Locate the cell with the specified text and output its [X, Y] center coordinate. 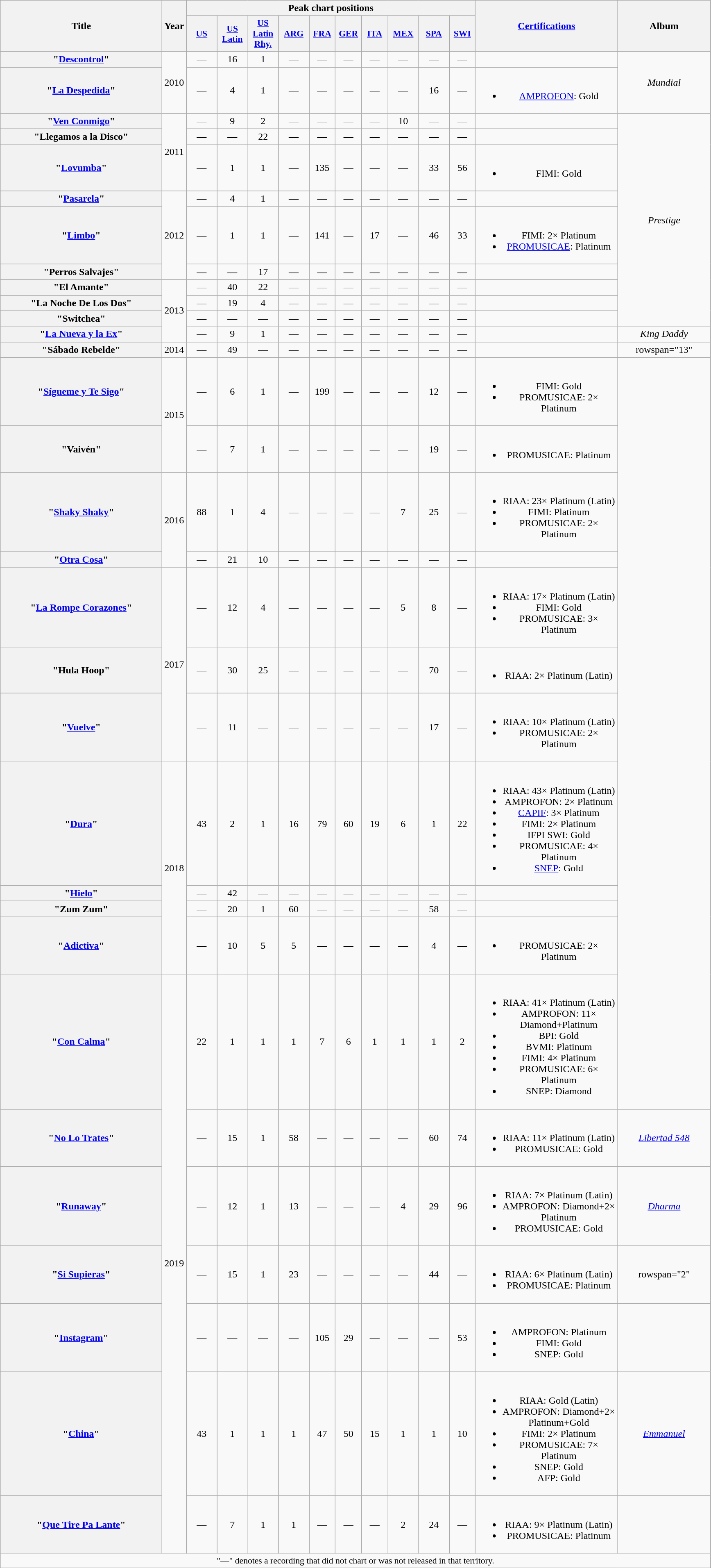
FIMI: 2× PlatinumPROMUSICAE: Platinum [546, 235]
Album [664, 26]
30 [233, 670]
"Vaivén" [81, 449]
"China" [81, 1434]
8 [434, 607]
"La Despedida" [81, 90]
70 [434, 670]
56 [462, 168]
ITA [375, 34]
FRA [322, 34]
46 [434, 235]
141 [322, 235]
AMPROFON: PlatinumFIMI: GoldSNEP: Gold [546, 1338]
2015 [174, 415]
"Si Supieras" [81, 1275]
105 [322, 1338]
Libertad 548 [664, 1138]
"Ven Conmigo" [81, 121]
AMPROFON: Gold [546, 90]
RIAA: 41× Platinum (Latin)AMPROFON: 11× Diamond+PlatinumBPI: GoldBVMI: PlatinumFIMI: 4× PlatinumPROMUSICAE: 6× PlatinumSNEP: Diamond [546, 1042]
Dharma [664, 1206]
"Zum Zum" [81, 909]
2016 [174, 520]
"Sígueme y Te Sigo" [81, 392]
MEX [403, 34]
53 [462, 1338]
rowspan="2" [664, 1275]
13 [294, 1206]
"Que Tire Pa Lante" [81, 1524]
40 [233, 287]
"Switchea" [81, 318]
20 [233, 909]
"Shaky Shaky" [81, 512]
2013 [174, 311]
88 [202, 512]
USLatinRhy. [263, 34]
Certifications [546, 26]
Peak chart positions [331, 8]
King Daddy [664, 334]
24 [434, 1524]
SWI [462, 34]
2018 [174, 868]
PROMUSICAE: 2× Platinum [546, 945]
Year [174, 26]
"Con Calma" [81, 1042]
23 [294, 1275]
"Perros Salvajes" [81, 272]
2012 [174, 235]
"La Nueva y la Ex" [81, 334]
USLatin [233, 34]
"Pasarela" [81, 199]
96 [462, 1206]
"Hula Hoop" [81, 670]
"Adictiva" [81, 945]
Mundial [664, 82]
ARG [294, 34]
"Llegamos a la Disco" [81, 137]
"Sábado Rebelde" [81, 350]
RIAA: 7× Platinum (Latin)AMPROFON: Diamond+2× PlatinumPROMUSICAE: Gold [546, 1206]
GER [349, 34]
RIAA: 17× Platinum (Latin)FIMI: GoldPROMUSICAE: 3× Platinum [546, 607]
rowspan="13" [664, 350]
SPA [434, 34]
2011 [174, 152]
"Limbo" [81, 235]
"La Rompe Corazones" [81, 607]
"—" denotes a recording that did not chart or was not released in that territory. [355, 1560]
US [202, 34]
RIAA: 6× Platinum (Latin)PROMUSICAE: Platinum [546, 1275]
50 [349, 1434]
"No Lo Trates" [81, 1138]
2014 [174, 350]
"Instagram" [81, 1338]
199 [322, 392]
"Dura" [81, 824]
Prestige [664, 220]
44 [434, 1275]
"Otra Cosa" [81, 559]
11 [233, 728]
"Vuelve" [81, 728]
Emmanuel [664, 1434]
42 [233, 893]
2019 [174, 1263]
RIAA: 10× Platinum (Latin)PROMUSICAE: 2× Platinum [546, 728]
74 [462, 1138]
"Lovumba" [81, 168]
FIMI: Gold [546, 168]
49 [233, 350]
135 [322, 168]
2017 [174, 664]
"Runaway" [81, 1206]
"El Amante" [81, 287]
PROMUSICAE: Platinum [546, 449]
Title [81, 26]
"Hielo" [81, 893]
RIAA: Gold (Latin)AMPROFON: Diamond+2× Platinum+GoldFIMI: 2× PlatinumPROMUSICAE: 7× PlatinumSNEP: GoldAFP: Gold [546, 1434]
"Descontrol" [81, 59]
2010 [174, 82]
RIAA: 43× Platinum (Latin)AMPROFON: 2× PlatinumCAPIF: 3× PlatinumFIMI: 2× PlatinumIFPI SWI: GoldPROMUSICAE: 4× PlatinumSNEP: Gold [546, 824]
79 [322, 824]
"La Noche De Los Dos" [81, 303]
21 [233, 559]
FIMI: GoldPROMUSICAE: 2× Platinum [546, 392]
47 [322, 1434]
RIAA: 11× Platinum (Latin)PROMUSICAE: Gold [546, 1138]
RIAA: 9× Platinum (Latin)PROMUSICAE: Platinum [546, 1524]
RIAA: 23× Platinum (Latin)FIMI: PlatinumPROMUSICAE: 2× Platinum [546, 512]
RIAA: 2× Platinum (Latin) [546, 670]
